Return the (x, y) coordinate for the center point of the cell that contains the specified text.  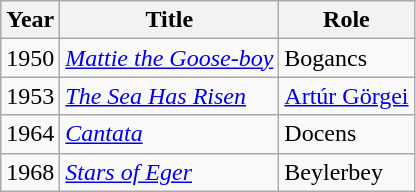
Artúr Görgei (346, 96)
The Sea Has Risen (170, 96)
Year (30, 20)
Bogancs (346, 58)
1968 (30, 172)
Stars of Eger (170, 172)
1953 (30, 96)
Title (170, 20)
Cantata (170, 134)
Beylerbey (346, 172)
1950 (30, 58)
Role (346, 20)
1964 (30, 134)
Mattie the Goose-boy (170, 58)
Docens (346, 134)
